Locate the cell with the specified text and output its (X, Y) center coordinate. 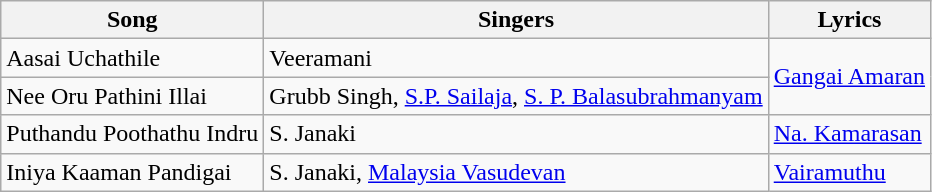
Vairamuthu (849, 172)
Aasai Uchathile (132, 58)
Puthandu Poothathu Indru (132, 134)
Na. Kamarasan (849, 134)
Lyrics (849, 20)
Iniya Kaaman Pandigai (132, 172)
S. Janaki, Malaysia Vasudevan (516, 172)
Song (132, 20)
Grubb Singh, S.P. Sailaja, S. P. Balasubrahmanyam (516, 96)
Singers (516, 20)
S. Janaki (516, 134)
Veeramani (516, 58)
Gangai Amaran (849, 77)
Nee Oru Pathini Illai (132, 96)
